Detect which cell encompasses the target text, then output its [x, y] center coordinate. 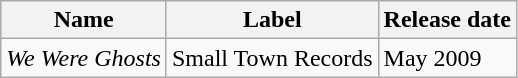
Small Town Records [272, 58]
Name [84, 20]
Label [272, 20]
We Were Ghosts [84, 58]
May 2009 [447, 58]
Release date [447, 20]
